Identify which cell holds the provided text, then report its [X, Y] central coordinate. 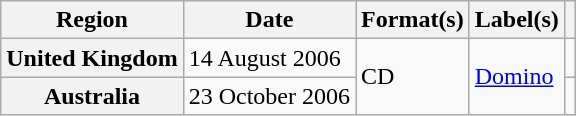
Australia [92, 96]
Region [92, 20]
Label(s) [516, 20]
23 October 2006 [269, 96]
United Kingdom [92, 58]
CD [413, 77]
Format(s) [413, 20]
Domino [516, 77]
14 August 2006 [269, 58]
Date [269, 20]
